Output the (x, y) coordinate of the center of the cell containing the given text.  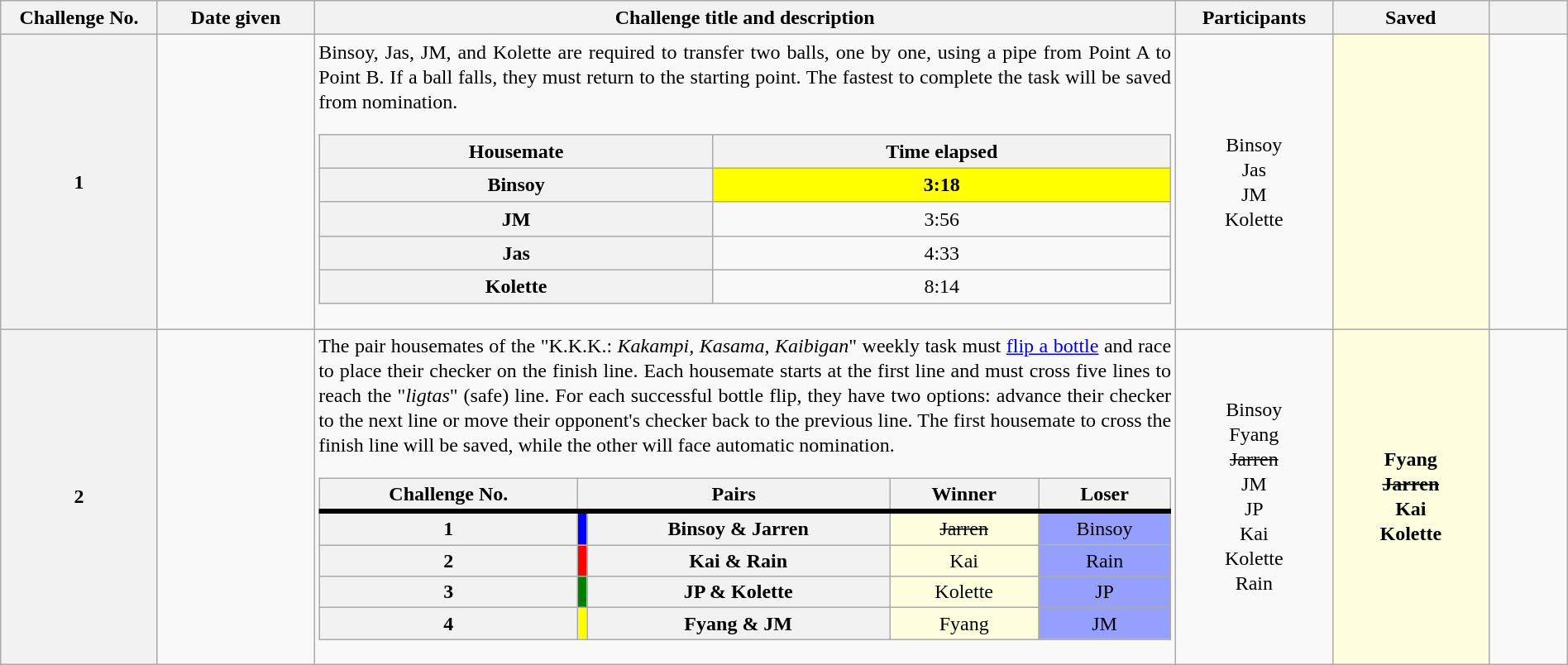
Rain (1105, 561)
Pairs (734, 495)
Saved (1411, 18)
Fyang (964, 624)
JP (1105, 592)
4 (448, 624)
Kai & Rain (739, 561)
3 (448, 592)
Housemate (516, 151)
3:18 (941, 185)
Participants (1254, 18)
Jas (516, 253)
Challenge title and description (745, 18)
Binsoy & Jarren (739, 528)
Winner (964, 495)
4:33 (941, 253)
3:56 (941, 218)
Jarren (964, 528)
Date given (235, 18)
Fyang & JM (739, 624)
BinsoyJasJMKolette (1254, 182)
BinsoyFyangJarrenJMJPKaiKoletteRain (1254, 496)
FyangJarrenKaiKolette (1411, 496)
Time elapsed (941, 151)
Kai (964, 561)
8:14 (941, 286)
JP & Kolette (739, 592)
Loser (1105, 495)
